Return (X, Y) of the center of cell containing provided text 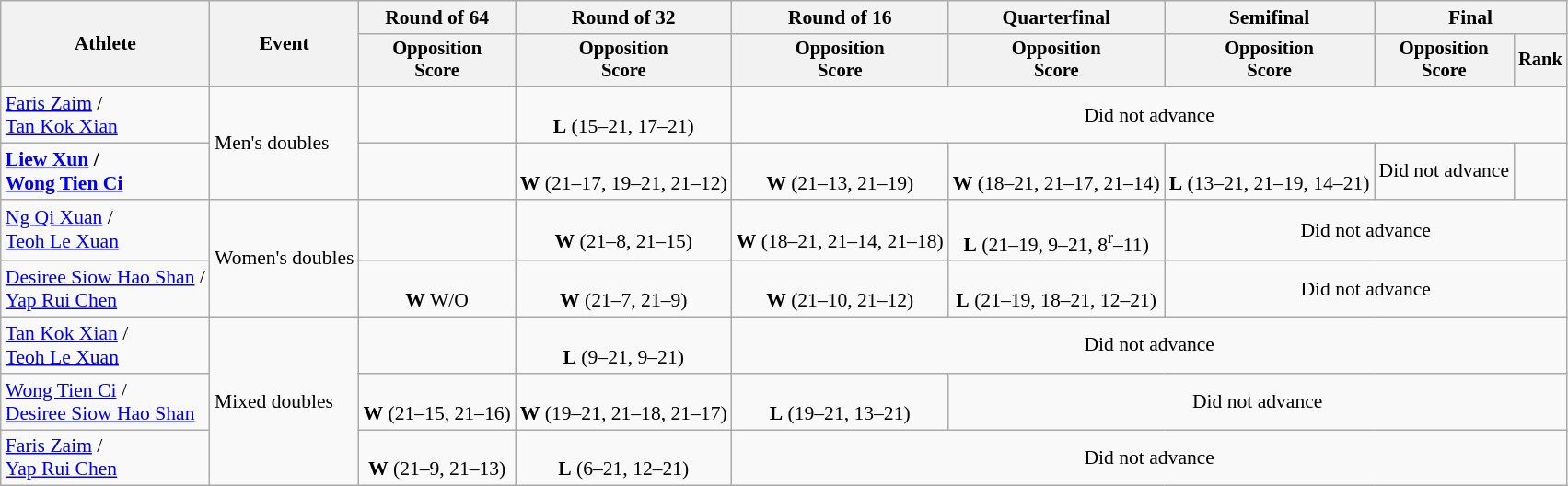
W (21–10, 21–12) (840, 289)
Faris Zaim /Tan Kok Xian (105, 114)
Ng Qi Xuan /Teoh Le Xuan (105, 230)
W (21–17, 19–21, 21–12) (624, 171)
Mixed doubles (285, 401)
W (18–21, 21–14, 21–18) (840, 230)
Desiree Siow Hao Shan /Yap Rui Chen (105, 289)
Faris Zaim /Yap Rui Chen (105, 458)
W (21–15, 21–16) (437, 401)
L (19–21, 13–21) (840, 401)
Event (285, 44)
Final (1469, 17)
W (21–13, 21–19) (840, 171)
Semifinal (1270, 17)
L (13–21, 21–19, 14–21) (1270, 171)
Round of 16 (840, 17)
W (18–21, 21–17, 21–14) (1057, 171)
L (21–19, 9–21, 8r–11) (1057, 230)
Quarterfinal (1057, 17)
L (21–19, 18–21, 12–21) (1057, 289)
L (15–21, 17–21) (624, 114)
Athlete (105, 44)
Rank (1540, 61)
Men's doubles (285, 143)
Round of 64 (437, 17)
Wong Tien Ci /Desiree Siow Hao Shan (105, 401)
L (9–21, 9–21) (624, 346)
L (6–21, 12–21) (624, 458)
W (19–21, 21–18, 21–17) (624, 401)
W (21–9, 21–13) (437, 458)
W (21–7, 21–9) (624, 289)
W (21–8, 21–15) (624, 230)
Round of 32 (624, 17)
W W/O (437, 289)
Tan Kok Xian /Teoh Le Xuan (105, 346)
Liew Xun /Wong Tien Ci (105, 171)
Women's doubles (285, 259)
